For the text-containing cell, return its midpoint in (x, y) coordinate format. 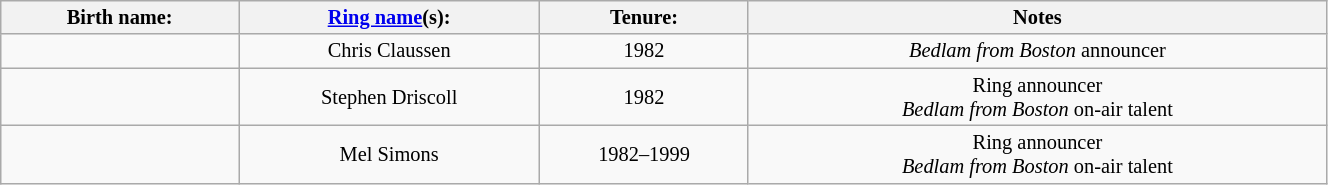
Bedlam from Boston announcer (1037, 51)
Ring name(s): (390, 17)
Birth name: (120, 17)
Chris Claussen (390, 51)
1982–1999 (644, 154)
Notes (1037, 17)
Stephen Driscoll (390, 97)
Mel Simons (390, 154)
Tenure: (644, 17)
